Pinpoint the cell where the given text exists, returning its [X, Y] midpoint coordinate. 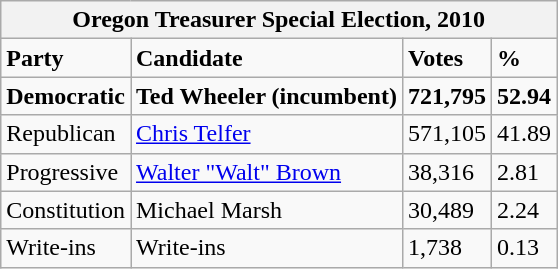
Constitution [66, 210]
Progressive [66, 172]
2.81 [524, 172]
Republican [66, 134]
1,738 [446, 248]
Walter "Walt" Brown [266, 172]
Oregon Treasurer Special Election, 2010 [279, 20]
Michael Marsh [266, 210]
% [524, 58]
30,489 [446, 210]
41.89 [524, 134]
2.24 [524, 210]
721,795 [446, 96]
52.94 [524, 96]
Party [66, 58]
Votes [446, 58]
Ted Wheeler (incumbent) [266, 96]
571,105 [446, 134]
38,316 [446, 172]
Democratic [66, 96]
Chris Telfer [266, 134]
0.13 [524, 248]
Candidate [266, 58]
